Pinpoint the cell where the given text exists, returning its (x, y) midpoint coordinate. 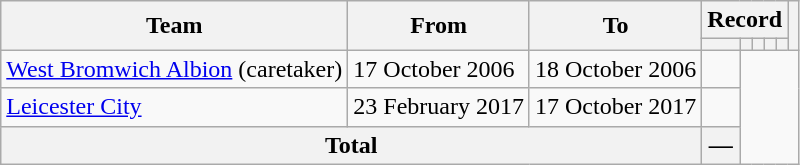
Team (174, 26)
18 October 2006 (615, 69)
Record (745, 20)
— (721, 145)
To (615, 26)
Total (352, 145)
Leicester City (174, 107)
23 February 2017 (439, 107)
17 October 2017 (615, 107)
From (439, 26)
West Bromwich Albion (caretaker) (174, 69)
17 October 2006 (439, 69)
